Pinpoint the cell where the given text exists, returning its (x, y) midpoint coordinate. 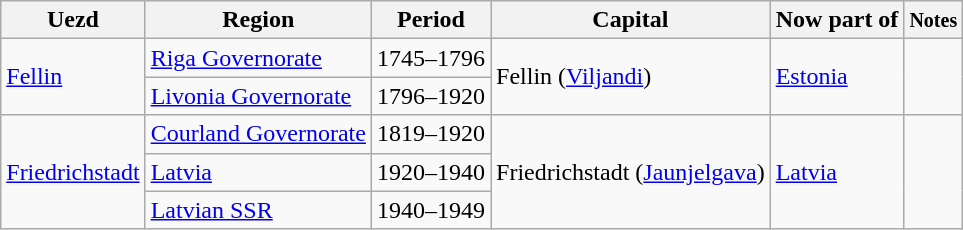
Now part of (837, 20)
Friedrichstadt (Jaunjelgava) (631, 172)
Region (258, 20)
1796–1920 (430, 96)
Fellin (Viljandi) (631, 77)
1920–1940 (430, 172)
Notes (934, 20)
Estonia (837, 77)
Riga Governorate (258, 58)
1745–1796 (430, 58)
Capital (631, 20)
Latvian SSR (258, 210)
1940–1949 (430, 210)
Fellin (73, 77)
Uezd (73, 20)
Courland Governorate (258, 134)
Livonia Governorate (258, 96)
Friedrichstadt (73, 172)
1819–1920 (430, 134)
Period (430, 20)
